Determine the [x, y] coordinate at the center of the cell enclosing the given text.  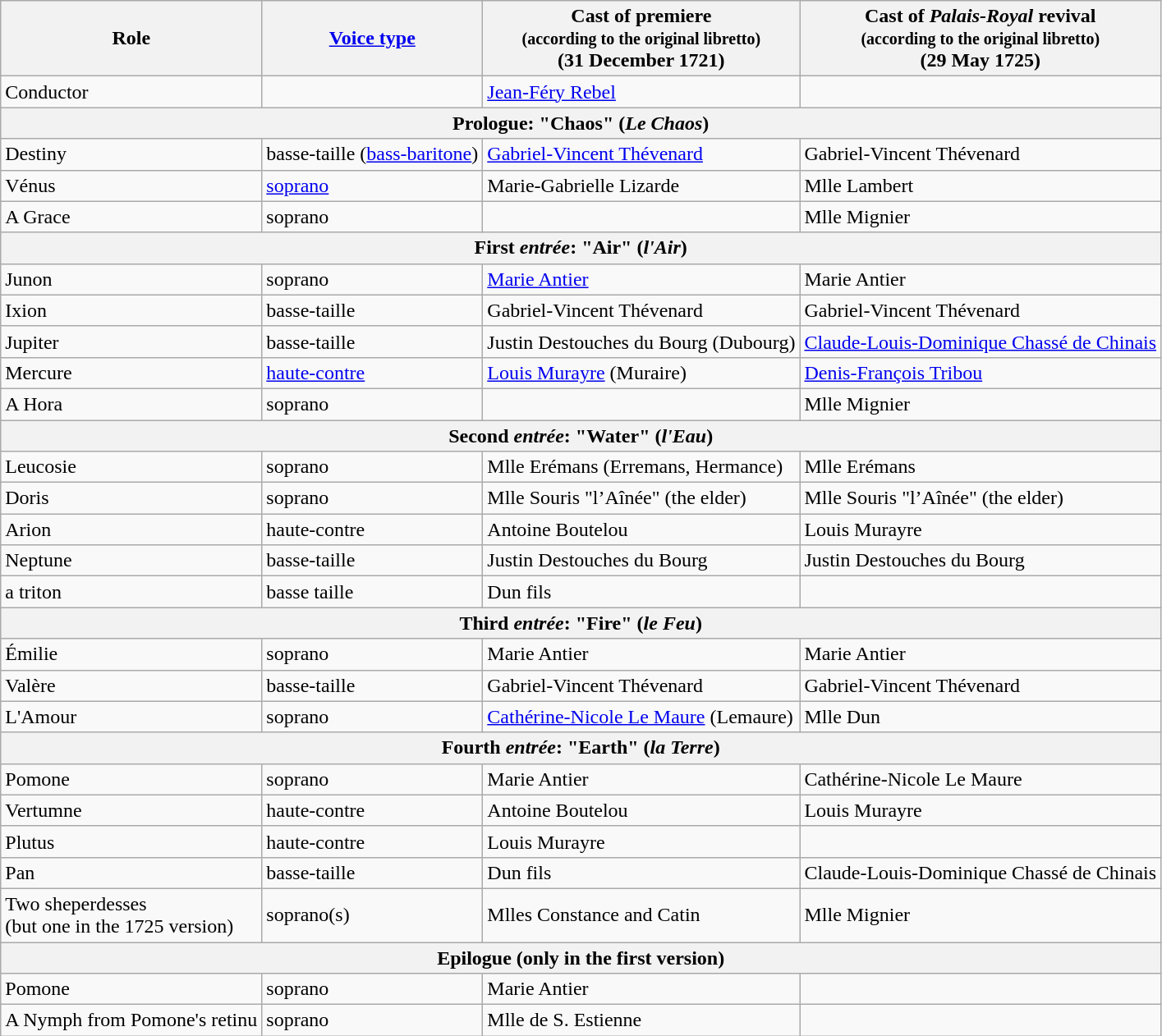
A Grace [131, 217]
Cast of Palais-Royal revival(according to the original libretto)(29 May 1725) [981, 39]
a triton [131, 592]
Epilogue (only in the first version) [581, 958]
Third entrée: "Fire" (le Feu) [581, 623]
Mlle Lambert [981, 186]
Émilie [131, 654]
Plutus [131, 841]
Jean-Féry Rebel [641, 92]
A Nymph from Pomone's retinu [131, 1020]
Valère [131, 685]
Mlle Erémans (Erremans, Hermance) [641, 467]
Neptune [131, 561]
Louis Murayre (Muraire) [641, 373]
A Hora [131, 404]
L'Amour [131, 717]
Mlle Dun [981, 717]
basse-taille (bass-baritone) [373, 154]
Conductor [131, 92]
Junon [131, 279]
Vénus [131, 186]
Mlle de S. Estienne [641, 1020]
Leucosie [131, 467]
basse taille [373, 592]
First entrée: "Air" (l'Air) [581, 248]
Mercure [131, 373]
Voice type [373, 39]
Fourth entrée: "Earth" (la Terre) [581, 748]
Pan [131, 873]
Cathérine-Nicole Le Maure [981, 779]
Second entrée: "Water" (l'Eau) [581, 436]
Mlles Constance and Catin [641, 915]
Mlle Erémans [981, 467]
Ixion [131, 310]
Jupiter [131, 342]
Destiny [131, 154]
Role [131, 39]
Marie-Gabrielle Lizarde [641, 186]
Two sheperdesses(but one in the 1725 version) [131, 915]
Arion [131, 529]
Cathérine-Nicole Le Maure (Lemaure) [641, 717]
Vertumne [131, 810]
Cast of premiere(according to the original libretto)(31 December 1721) [641, 39]
Doris [131, 498]
Prologue: "Chaos" (Le Chaos) [581, 123]
Justin Destouches du Bourg (Dubourg) [641, 342]
Denis-François Tribou [981, 373]
soprano(s) [373, 915]
